For the text-containing cell, return its midpoint in (X, Y) coordinate format. 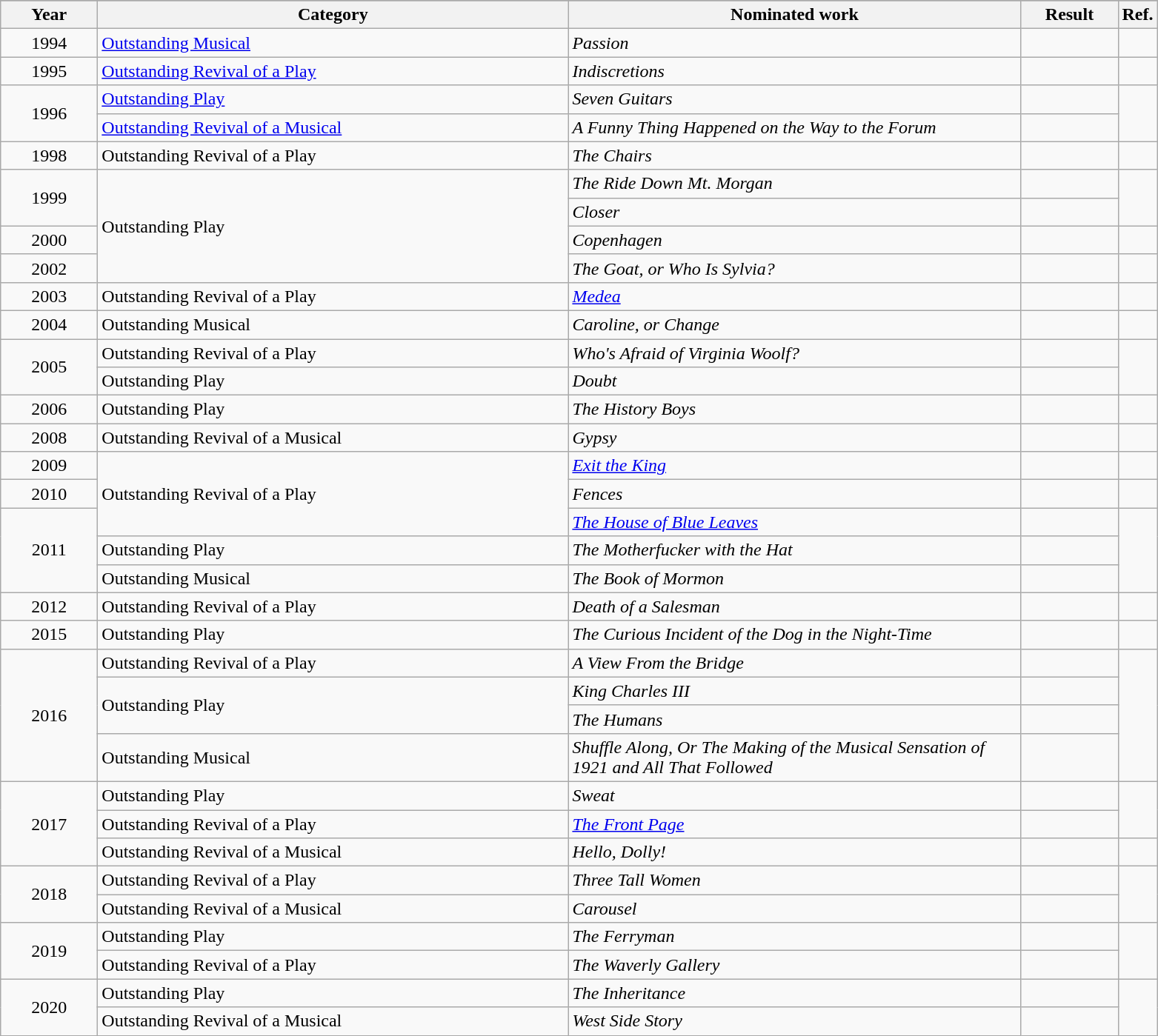
2017 (49, 823)
2005 (49, 367)
The History Boys (794, 410)
Who's Afraid of Virginia Woolf? (794, 353)
2011 (49, 550)
2015 (49, 635)
The Chairs (794, 156)
2018 (49, 895)
Caroline, or Change (794, 324)
Fences (794, 494)
2003 (49, 296)
Hello, Dolly! (794, 852)
2009 (49, 466)
Doubt (794, 381)
The Waverly Gallery (794, 965)
A Funny Thing Happened on the Way to the Forum (794, 127)
Seven Guitars (794, 99)
2016 (49, 715)
2000 (49, 240)
The Front Page (794, 824)
1994 (49, 43)
Gypsy (794, 438)
Shuffle Along, Or The Making of the Musical Sensation of 1921 and All That Followed (794, 757)
1995 (49, 71)
Indiscretions (794, 71)
2010 (49, 494)
The House of Blue Leaves (794, 522)
Result (1070, 15)
Passion (794, 43)
Exit the King (794, 466)
The Ferryman (794, 937)
A View From the Bridge (794, 663)
Category (333, 15)
Ref. (1138, 15)
The Ride Down Mt. Morgan (794, 184)
1999 (49, 198)
2008 (49, 438)
Carousel (794, 909)
Year (49, 15)
1996 (49, 113)
Death of a Salesman (794, 606)
1998 (49, 156)
2019 (49, 951)
Sweat (794, 795)
West Side Story (794, 1021)
The Motherfucker with the Hat (794, 550)
2006 (49, 410)
Nominated work (794, 15)
The Book of Mormon (794, 578)
Three Tall Women (794, 880)
The Goat, or Who Is Sylvia? (794, 268)
Closer (794, 212)
Medea (794, 296)
2012 (49, 606)
2020 (49, 1007)
The Humans (794, 719)
2002 (49, 268)
2004 (49, 324)
King Charles III (794, 691)
Copenhagen (794, 240)
The Curious Incident of the Dog in the Night-Time (794, 635)
The Inheritance (794, 993)
